From the cell containing the given text, extract its center point as [x, y] coordinate. 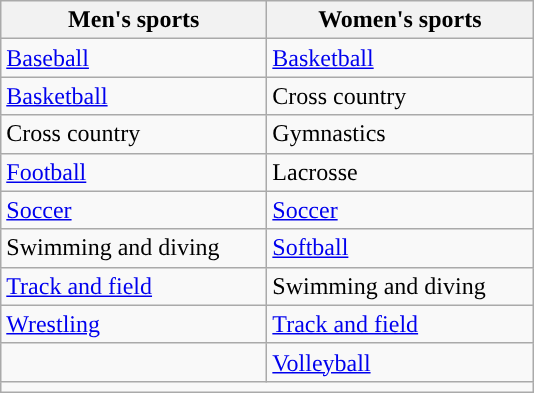
Wrestling [134, 324]
Men's sports [134, 20]
Lacrosse [400, 172]
Football [134, 172]
Softball [400, 248]
Women's sports [400, 20]
Gymnastics [400, 134]
Volleyball [400, 362]
Baseball [134, 58]
